Extract the [X, Y] coordinate from the center of the cell holding the provided text.  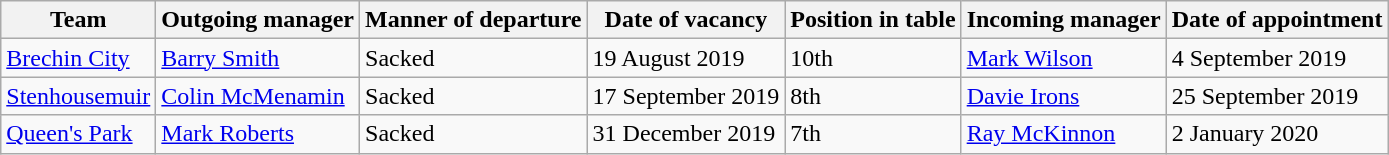
Manner of departure [474, 20]
19 August 2019 [686, 58]
Date of vacancy [686, 20]
10th [873, 58]
17 September 2019 [686, 96]
Date of appointment [1277, 20]
Queen's Park [78, 134]
Outgoing manager [258, 20]
25 September 2019 [1277, 96]
Brechin City [78, 58]
Stenhousemuir [78, 96]
Ray McKinnon [1064, 134]
Barry Smith [258, 58]
Mark Wilson [1064, 58]
Position in table [873, 20]
2 January 2020 [1277, 134]
Colin McMenamin [258, 96]
Davie Irons [1064, 96]
7th [873, 134]
Mark Roberts [258, 134]
Team [78, 20]
Incoming manager [1064, 20]
31 December 2019 [686, 134]
8th [873, 96]
4 September 2019 [1277, 58]
